Extract the [x, y] coordinate from the center of the cell holding the provided text.  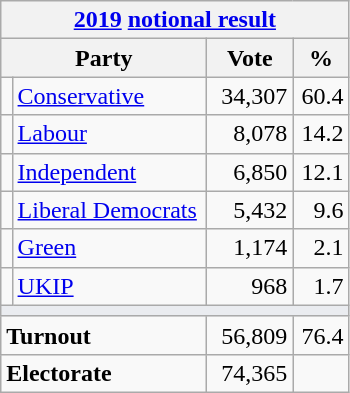
6,850 [250, 172]
56,809 [250, 335]
968 [250, 286]
34,307 [250, 96]
UKIP [110, 286]
Independent [110, 172]
14.2 [321, 134]
5,432 [250, 210]
Labour [110, 134]
12.1 [321, 172]
Liberal Democrats [110, 210]
Turnout [104, 335]
1.7 [321, 286]
Electorate [104, 373]
76.4 [321, 335]
2019 notional result [175, 20]
74,365 [250, 373]
% [321, 58]
2.1 [321, 248]
60.4 [321, 96]
1,174 [250, 248]
9.6 [321, 210]
8,078 [250, 134]
Green [110, 248]
Party [104, 58]
Conservative [110, 96]
Vote [250, 58]
